Pinpoint the cell where the given text exists, returning its (X, Y) midpoint coordinate. 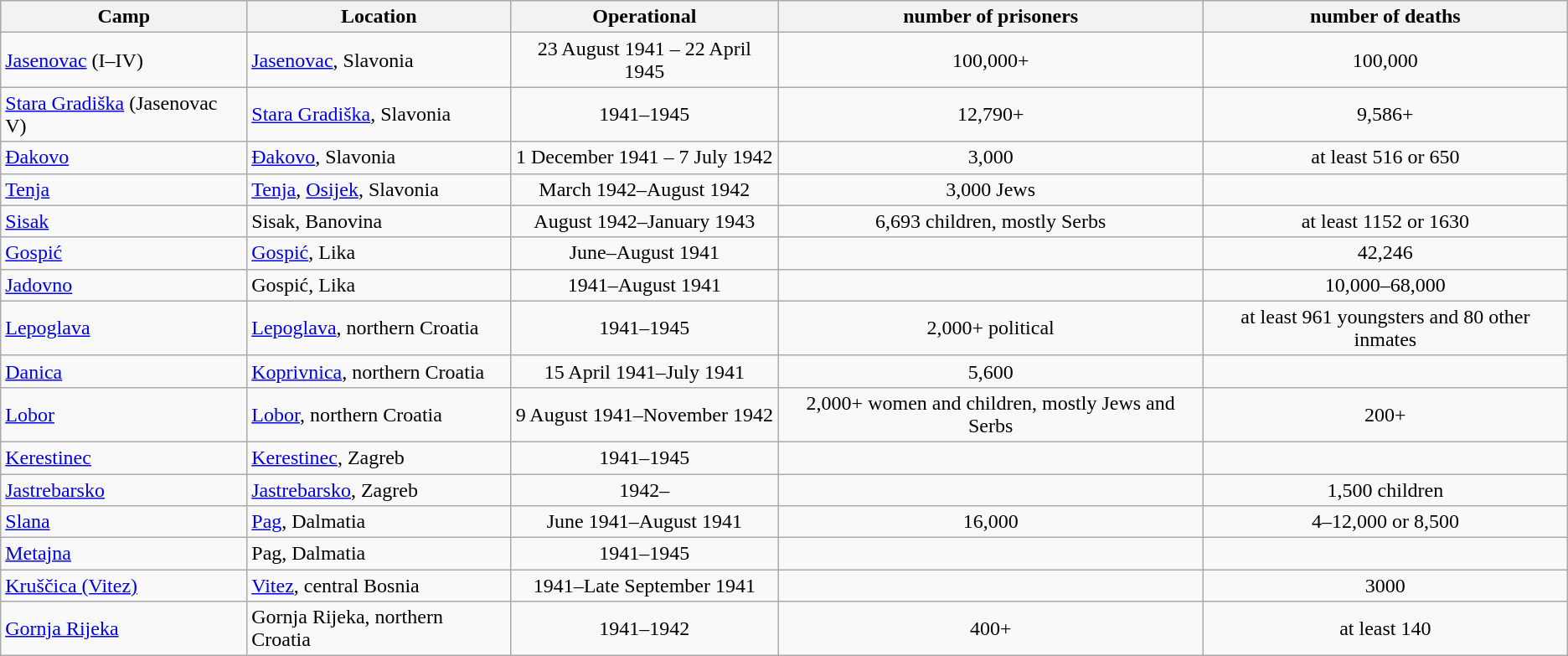
Koprivnica, northern Croatia (379, 371)
Lepoglava (124, 328)
Jadovno (124, 285)
number of deaths (1385, 17)
June–August 1941 (645, 253)
15 April 1941–July 1941 (645, 371)
1,500 children (1385, 490)
6,693 children, mostly Serbs (991, 221)
Stara Gradiška (Jasenovac V) (124, 114)
Jasenovac, Slavonia (379, 60)
Kerestinec (124, 457)
9 August 1941–November 1942 (645, 414)
10,000–68,000 (1385, 285)
at least 1152 or 1630 (1385, 221)
1941–Late September 1941 (645, 586)
at least 516 or 650 (1385, 158)
Kerestinec, Zagreb (379, 457)
2,000+ women and children, mostly Jews and Serbs (991, 414)
100,000+ (991, 60)
Kruščica (Vitez) (124, 586)
August 1942–January 1943 (645, 221)
1941–1942 (645, 628)
Operational (645, 17)
Gornja Rijeka, northern Croatia (379, 628)
16,000 (991, 522)
Camp (124, 17)
Lobor, northern Croatia (379, 414)
Đakovo (124, 158)
March 1942–August 1942 (645, 189)
Lobor (124, 414)
Tenja, Osijek, Slavonia (379, 189)
12,790+ (991, 114)
Jastrebarsko (124, 490)
3,000 Jews (991, 189)
3,000 (991, 158)
Vitez, central Bosnia (379, 586)
at least 140 (1385, 628)
Lepoglava, northern Croatia (379, 328)
Stara Gradiška, Slavonia (379, 114)
Jasenovac (I–IV) (124, 60)
23 August 1941 – 22 April 1945 (645, 60)
Gospić (124, 253)
Location (379, 17)
2,000+ political (991, 328)
Đakovo, Slavonia (379, 158)
1942– (645, 490)
5,600 (991, 371)
Jastrebarsko, Zagreb (379, 490)
Sisak (124, 221)
at least 961 youngsters and 80 other inmates (1385, 328)
Tenja (124, 189)
3000 (1385, 586)
Danica (124, 371)
9,586+ (1385, 114)
June 1941–August 1941 (645, 522)
Sisak, Banovina (379, 221)
100,000 (1385, 60)
42,246 (1385, 253)
400+ (991, 628)
Slana (124, 522)
4–12,000 or 8,500 (1385, 522)
number of prisoners (991, 17)
Gornja Rijeka (124, 628)
1 December 1941 – 7 July 1942 (645, 158)
Metajna (124, 554)
200+ (1385, 414)
1941–August 1941 (645, 285)
